Capture the cell that displays the provided text and extract its (X, Y) central coordinate. 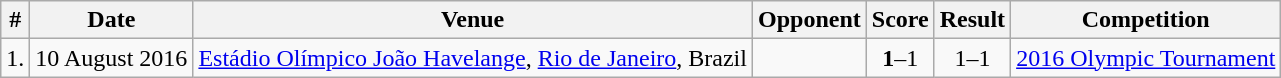
Opponent (809, 20)
Venue (473, 20)
Score (900, 20)
Competition (1146, 20)
Result (972, 20)
# (16, 20)
Estádio Olímpico João Havelange, Rio de Janeiro, Brazil (473, 58)
2016 Olympic Tournament (1146, 58)
Date (112, 20)
10 August 2016 (112, 58)
1. (16, 58)
